Provide the [X, Y] coordinate of the cell's center where the given text is located.  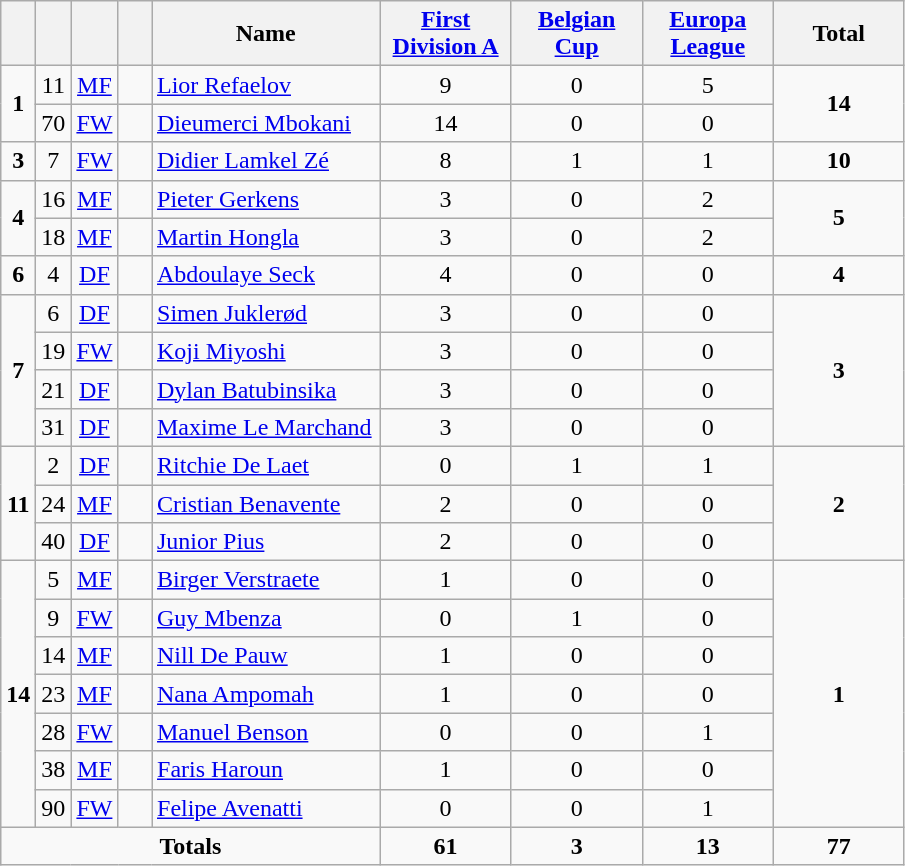
Junior Pius [266, 542]
40 [54, 542]
Ritchie De Laet [266, 465]
28 [54, 732]
13 [708, 846]
Martin Hongla [266, 237]
8 [446, 161]
Abdoulaye Seck [266, 275]
16 [54, 199]
77 [838, 846]
23 [54, 694]
24 [54, 503]
Felipe Avenatti [266, 808]
90 [54, 808]
Name [266, 34]
Maxime Le Marchand [266, 427]
19 [54, 351]
Manuel Benson [266, 732]
First Division A [446, 34]
Dylan Batubinsika [266, 389]
70 [54, 123]
Nana Ampomah [266, 694]
Lior Refaelov [266, 85]
Pieter Gerkens [266, 199]
Nill De Pauw [266, 656]
Simen Juklerød [266, 313]
Belgian Cup [576, 34]
Europa League [708, 34]
38 [54, 770]
18 [54, 237]
Koji Miyoshi [266, 351]
Cristian Benavente [266, 503]
21 [54, 389]
31 [54, 427]
Dieumerci Mbokani [266, 123]
Guy Mbenza [266, 618]
Total [838, 34]
61 [446, 846]
Faris Haroun [266, 770]
Totals [190, 846]
10 [838, 161]
Birger Verstraete [266, 580]
Didier Lamkel Zé [266, 161]
